Pinpoint the cell where the given text exists, returning its (x, y) midpoint coordinate. 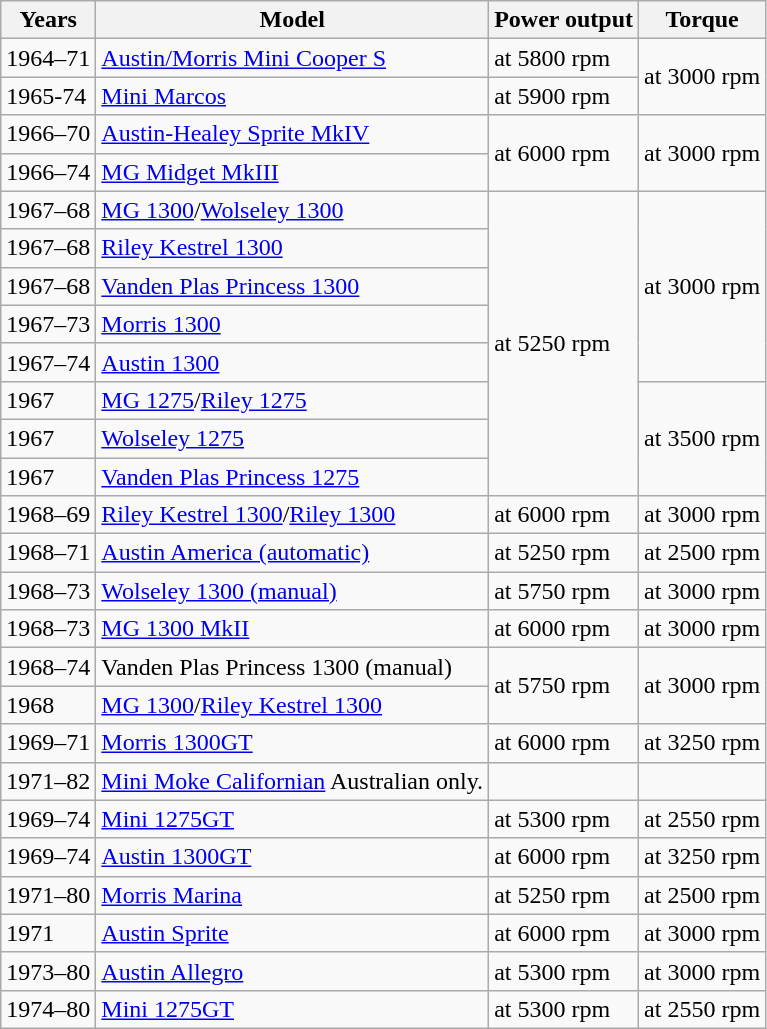
1973–80 (48, 971)
MG 1300/Wolseley 1300 (292, 210)
MG Midget MkIII (292, 172)
1968–69 (48, 515)
Wolseley 1275 (292, 438)
MG 1300 MkII (292, 629)
Years (48, 20)
Model (292, 20)
at 3500 rpm (702, 438)
Mini Moke Californian Australian only. (292, 781)
Austin America (automatic) (292, 553)
MG 1275/Riley 1275 (292, 400)
Wolseley 1300 (manual) (292, 591)
1974–80 (48, 1009)
1966–70 (48, 134)
MG 1300/Riley Kestrel 1300 (292, 705)
Riley Kestrel 1300/Riley 1300 (292, 515)
1967–74 (48, 362)
Morris Marina (292, 895)
Mini Marcos (292, 96)
Morris 1300GT (292, 743)
Torque (702, 20)
Austin/Morris Mini Cooper S (292, 58)
1967–73 (48, 324)
1971–80 (48, 895)
Austin Sprite (292, 933)
Morris 1300 (292, 324)
Vanden Plas Princess 1275 (292, 477)
1965-74 (48, 96)
1966–74 (48, 172)
1964–71 (48, 58)
Power output (564, 20)
1968 (48, 705)
Austin 1300GT (292, 857)
Riley Kestrel 1300 (292, 248)
at 5900 rpm (564, 96)
Vanden Plas Princess 1300 (292, 286)
at 5800 rpm (564, 58)
1968–74 (48, 667)
1971 (48, 933)
Austin 1300 (292, 362)
Austin-Healey Sprite MkIV (292, 134)
1969–71 (48, 743)
Austin Allegro (292, 971)
1968–71 (48, 553)
Vanden Plas Princess 1300 (manual) (292, 667)
1971–82 (48, 781)
